Capture the cell that displays the provided text and extract its (X, Y) central coordinate. 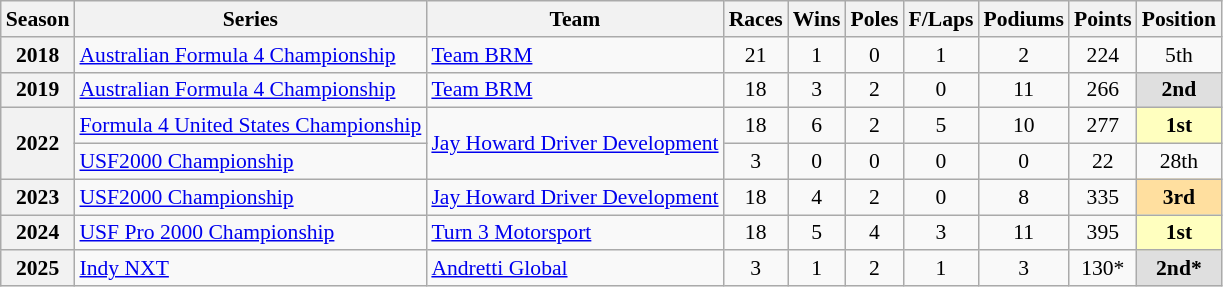
130* (1103, 269)
277 (1103, 126)
Formula 4 United States Championship (250, 126)
2022 (38, 144)
Points (1103, 19)
USF Pro 2000 Championship (250, 233)
335 (1103, 197)
22 (1103, 162)
Wins (817, 19)
Series (250, 19)
2024 (38, 233)
8 (1024, 197)
224 (1103, 55)
395 (1103, 233)
F/Laps (942, 19)
10 (1024, 126)
2nd (1179, 90)
3rd (1179, 197)
2023 (38, 197)
266 (1103, 90)
Team (574, 19)
21 (756, 55)
6 (817, 126)
5th (1179, 55)
Podiums (1024, 19)
Indy NXT (250, 269)
Turn 3 Motorsport (574, 233)
Position (1179, 19)
2nd* (1179, 269)
28th (1179, 162)
Andretti Global (574, 269)
Poles (874, 19)
2019 (38, 90)
Races (756, 19)
Season (38, 19)
2025 (38, 269)
2018 (38, 55)
